Return (x, y) of the center of cell containing provided text 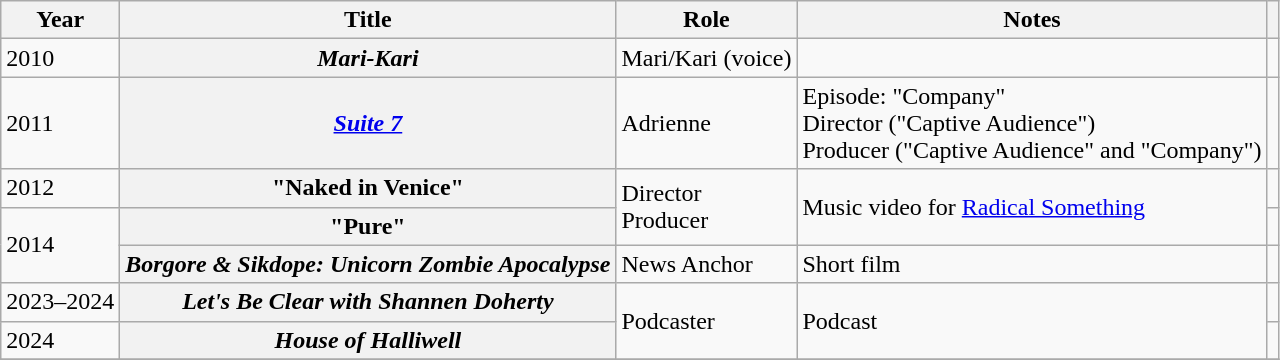
Short film (1032, 264)
Podcaster (706, 321)
"Pure" (368, 226)
Episode: "Company"Director ("Captive Audience") Producer ("Captive Audience" and "Company") (1032, 123)
2011 (60, 123)
DirectorProducer (706, 207)
2012 (60, 188)
Adrienne (706, 123)
News Anchor (706, 264)
Notes (1032, 20)
House of Halliwell (368, 340)
Suite 7 (368, 123)
Let's Be Clear with Shannen Doherty (368, 302)
Mari-Kari (368, 58)
Podcast (1032, 321)
"Naked in Venice" (368, 188)
Borgore & Sikdope: Unicorn Zombie Apocalypse (368, 264)
Music video for Radical Something (1032, 207)
Mari/Kari (voice) (706, 58)
2024 (60, 340)
Year (60, 20)
2010 (60, 58)
Title (368, 20)
2023–2024 (60, 302)
Role (706, 20)
2014 (60, 245)
